Search for the cell housing the specified text and yield its (X, Y) center coordinate. 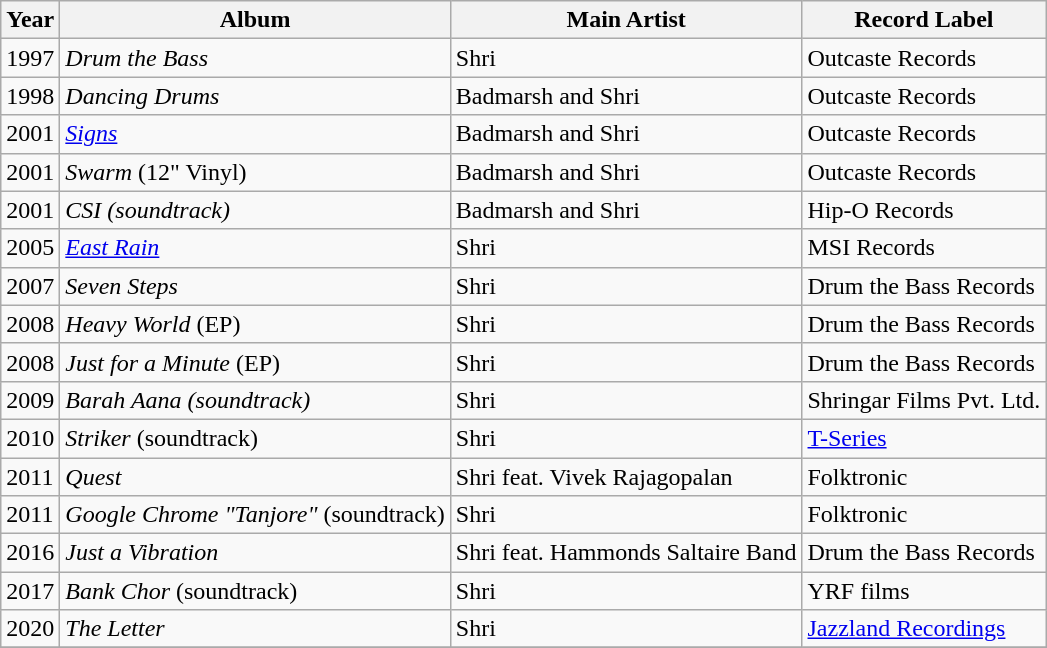
Main Artist (626, 20)
2010 (30, 438)
Jazzland Recordings (924, 629)
2020 (30, 629)
Shri feat. Hammonds Saltaire Band (626, 553)
Shri feat. Vivek Rajagopalan (626, 477)
Hip-O Records (924, 210)
T-Series (924, 438)
1998 (30, 96)
Striker (soundtrack) (256, 438)
East Rain (256, 248)
Bank Chor (soundtrack) (256, 591)
2017 (30, 591)
YRF films (924, 591)
2016 (30, 553)
Year (30, 20)
2009 (30, 400)
Barah Aana (soundtrack) (256, 400)
Just a Vibration (256, 553)
MSI Records (924, 248)
Seven Steps (256, 286)
Google Chrome "Tanjore" (soundtrack) (256, 515)
2005 (30, 248)
Heavy World (EP) (256, 324)
Quest (256, 477)
Signs (256, 134)
Record Label (924, 20)
1997 (30, 58)
CSI (soundtrack) (256, 210)
The Letter (256, 629)
Just for a Minute (EP) (256, 362)
Dancing Drums (256, 96)
Shringar Films Pvt. Ltd. (924, 400)
Drum the Bass (256, 58)
Album (256, 20)
2007 (30, 286)
Swarm (12" Vinyl) (256, 172)
